From the cell containing the given text, extract its center point as (X, Y) coordinate. 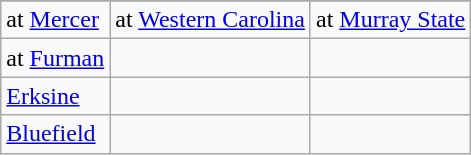
Bluefield (56, 134)
at Murray State (390, 20)
at Mercer (56, 20)
Erksine (56, 96)
at Western Carolina (210, 20)
at Furman (56, 58)
